Search for the cell housing the specified text and yield its (x, y) center coordinate. 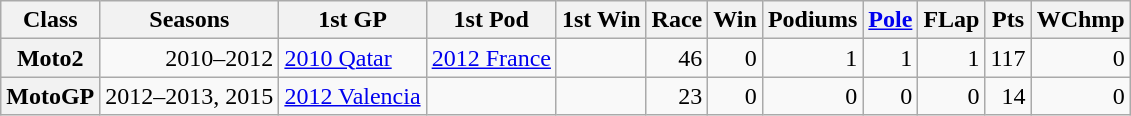
2012 Valencia (352, 96)
MotoGP (50, 96)
Race (677, 20)
Seasons (190, 20)
WChmp (1080, 20)
14 (1008, 96)
Podiums (812, 20)
23 (677, 96)
Moto2 (50, 58)
Class (50, 20)
1st Pod (491, 20)
1st Win (601, 20)
46 (677, 58)
2012–2013, 2015 (190, 96)
1st GP (352, 20)
2012 France (491, 58)
Pole (890, 20)
FLap (952, 20)
117 (1008, 58)
2010 Qatar (352, 58)
Win (736, 20)
2010–2012 (190, 58)
Pts (1008, 20)
